Locate the cell with the specified text and output its [x, y] center coordinate. 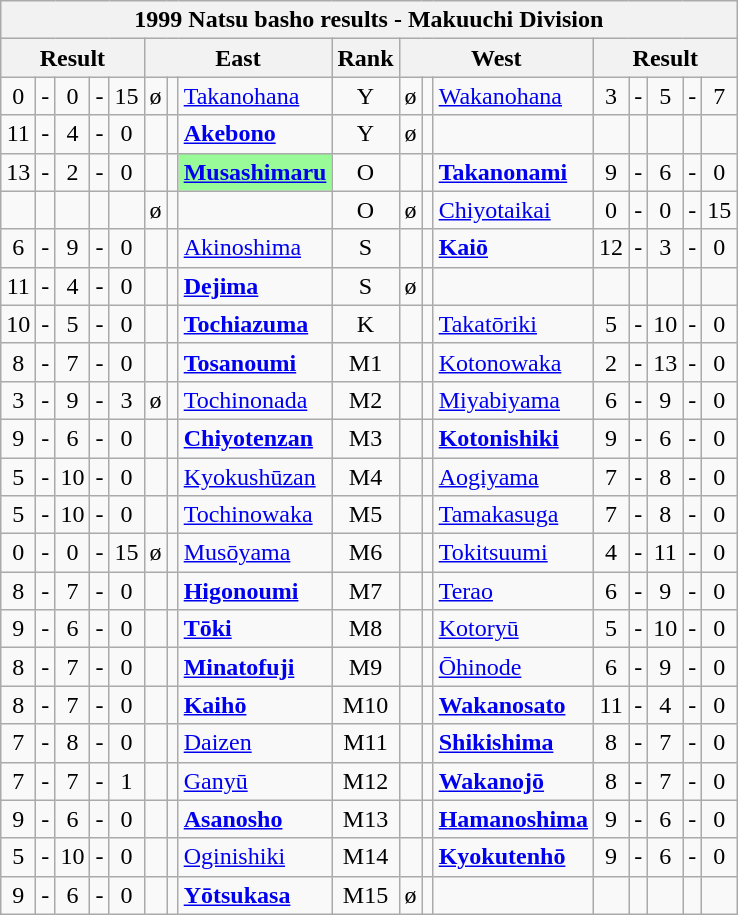
Kotonowaka [513, 362]
Minatofuji [255, 667]
M11 [366, 743]
M3 [366, 438]
M14 [366, 857]
12 [612, 248]
Oginishiki [255, 857]
Kyokushūzan [255, 477]
M12 [366, 781]
Dejima [255, 286]
Hamanoshima [513, 819]
Kaiō [513, 248]
M15 [366, 895]
Wakanosato [513, 705]
Terao [513, 591]
Shikishima [513, 743]
Tochiazuma [255, 324]
Wakanojō [513, 781]
Daizen [255, 743]
Kotoryū [513, 629]
M9 [366, 667]
Higonoumi [255, 591]
Wakanohana [513, 96]
M2 [366, 400]
K [366, 324]
1999 Natsu basho results - Makuuchi Division [369, 20]
M7 [366, 591]
Musōyama [255, 553]
1 [126, 781]
Akebono [255, 134]
Ganyū [255, 781]
Tamakasuga [513, 515]
Takanohana [255, 96]
M10 [366, 705]
Ōhinode [513, 667]
Rank [366, 58]
Takanonami [513, 172]
Aogiyama [513, 477]
Tochinonada [255, 400]
M5 [366, 515]
Tokitsuumi [513, 553]
Tochinowaka [255, 515]
Asanosho [255, 819]
Tōki [255, 629]
Yōtsukasa [255, 895]
Kaihō [255, 705]
Kotonishiki [513, 438]
M1 [366, 362]
Chiyotenzan [255, 438]
M6 [366, 553]
Tosanoumi [255, 362]
Takatōriki [513, 324]
West [496, 58]
Chiyotaikai [513, 210]
Akinoshima [255, 248]
Kyokutenhō [513, 857]
M4 [366, 477]
East [238, 58]
M8 [366, 629]
Miyabiyama [513, 400]
Musashimaru [255, 172]
M13 [366, 819]
